Provide the [x, y] coordinate of the cell's center where the given text is located.  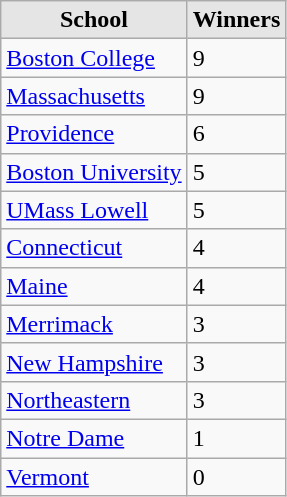
1 [236, 438]
Merrimack [94, 324]
Notre Dame [94, 438]
Winners [236, 20]
UMass Lowell [94, 210]
Massachusetts [94, 96]
Northeastern [94, 400]
Boston College [94, 58]
Providence [94, 134]
Boston University [94, 172]
School [94, 20]
New Hampshire [94, 362]
0 [236, 477]
Connecticut [94, 248]
6 [236, 134]
Maine [94, 286]
Vermont [94, 477]
